Return [x, y] of the center of cell containing provided text 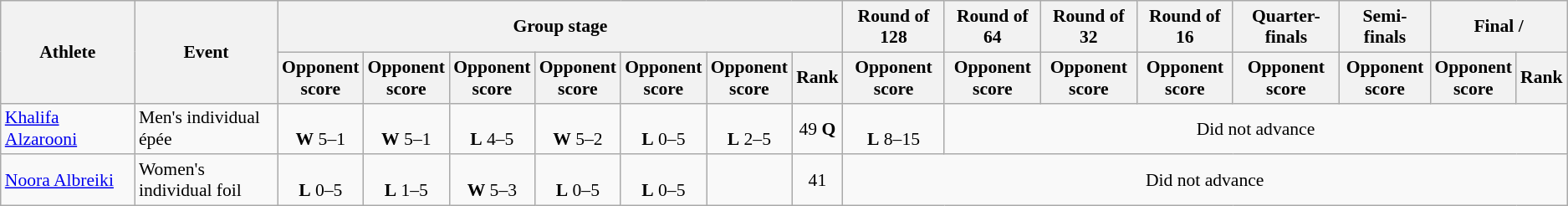
L 4–5 [492, 129]
L 1–5 [406, 181]
Men's individual épée [206, 129]
Round of 16 [1184, 27]
Quarter-finals [1286, 27]
L 8–15 [894, 129]
Khalifa Alzarooni [68, 129]
Event [206, 52]
Women's individual foil [206, 181]
Final / [1499, 27]
Round of 64 [992, 27]
41 [818, 181]
Round of 128 [894, 27]
Athlete [68, 52]
W 5–3 [492, 181]
49 Q [818, 129]
L 2–5 [749, 129]
Round of 32 [1089, 27]
W 5–2 [579, 129]
Semi-finals [1385, 27]
Group stage [560, 27]
Noora Albreiki [68, 181]
